Output the [X, Y] coordinate of the center of the cell containing the given text.  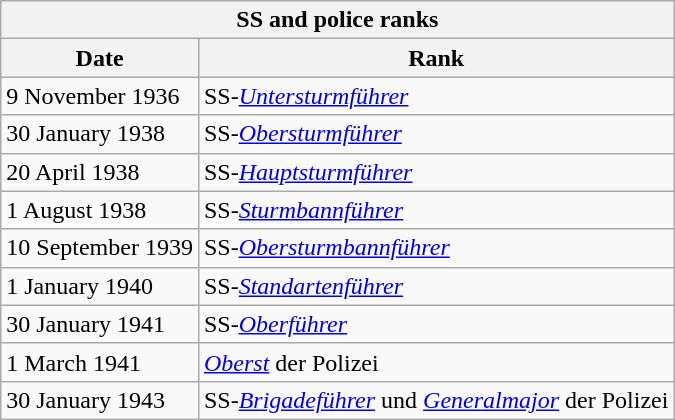
30 January 1943 [100, 400]
SS and police ranks [338, 20]
20 April 1938 [100, 172]
1 August 1938 [100, 210]
1 March 1941 [100, 362]
Rank [436, 58]
9 November 1936 [100, 96]
SS-Untersturmführer [436, 96]
SS-Obersturmführer [436, 134]
30 January 1941 [100, 324]
SS-Oberführer [436, 324]
1 January 1940 [100, 286]
SS-Obersturmbannführer [436, 248]
Date [100, 58]
SS-Hauptsturmführer [436, 172]
Oberst der Polizei [436, 362]
10 September 1939 [100, 248]
SS-Standartenführer [436, 286]
SS-Sturmbannführer [436, 210]
30 January 1938 [100, 134]
SS-Brigadeführer und Generalmajor der Polizei [436, 400]
